For the text-containing cell, return its midpoint in [X, Y] coordinate format. 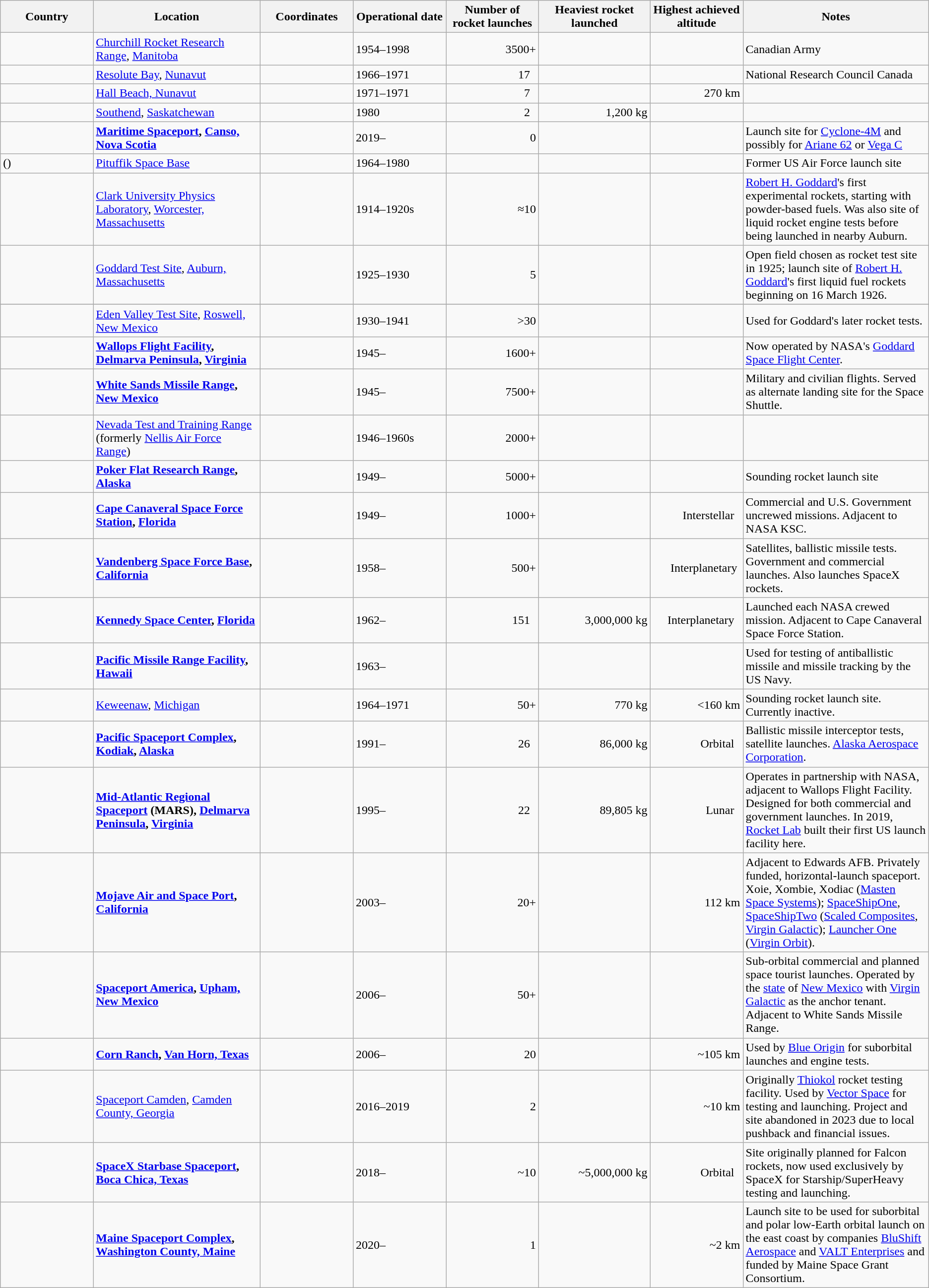
Clark University Physics Laboratory, Worcester, Massachusetts [177, 209]
1980 [400, 112]
Commercial and U.S. Government uncrewed missions. Adjacent to NASA KSC. [836, 516]
Notes [836, 17]
22 [492, 810]
Site originally planned for Falcon rockets, now used exclusively by SpaceX for Starship/SuperHeavy testing and launching. [836, 1172]
Sounding rocket launch site. Currently inactive. [836, 705]
7 [492, 93]
1991– [400, 744]
3,000,000 kg [595, 620]
Highest achieved altitude [697, 17]
1966–1971 [400, 74]
1964–1980 [400, 163]
Churchill Rocket Research Range, Manitoba [177, 49]
Coordinates [307, 17]
≈10 [492, 209]
Spaceport America, Upham, New Mexico [177, 995]
500+ [492, 568]
3500+ [492, 49]
1914–1920s [400, 209]
SpaceX Starbase Spaceport, Boca Chica, Texas [177, 1172]
Cape Canaveral Space Force Station, Florida [177, 516]
Vandenberg Space Force Base, California [177, 568]
Southend, Saskatchewan [177, 112]
Heaviest rocket launched [595, 17]
2000+ [492, 438]
1963– [400, 666]
2019– [400, 138]
20+ [492, 902]
~105 km [697, 1054]
Eden Valley Test Site, Roswell, New Mexico [177, 321]
1962– [400, 620]
1600+ [492, 352]
Spaceport Camden, Camden County, Georgia [177, 1106]
Corn Ranch, Van Horn, Texas [177, 1054]
5 [492, 275]
White Sands Missile Range, New Mexico [177, 392]
2016–2019 [400, 1106]
1995– [400, 810]
Satellites, ballistic missile tests. Government and commercial launches. Also launches SpaceX rockets. [836, 568]
~5,000,000 kg [595, 1172]
2018– [400, 1172]
~10 [492, 1172]
() [47, 163]
>30 [492, 321]
Pituffik Space Base [177, 163]
Nevada Test and Training Range (formerly Nellis Air Force Range) [177, 438]
1946–1960s [400, 438]
1954–1998 [400, 49]
89,805 kg [595, 810]
Operational date [400, 17]
2020– [400, 1245]
Pacific Missile Range Facility, Hawaii [177, 666]
Now operated by NASA's Goddard Space Flight Center. [836, 352]
Wallops Flight Facility, Delmarva Peninsula, Virginia [177, 352]
1000+ [492, 516]
Used for Goddard's later rocket tests. [836, 321]
20 [492, 1054]
Mid-Atlantic Regional Spaceport (MARS), Delmarva Peninsula, Virginia [177, 810]
1964–1971 [400, 705]
0 [492, 138]
Former US Air Force launch site [836, 163]
Ballistic missile interceptor tests, satellite launches. Alaska Aerospace Corporation. [836, 744]
17 [492, 74]
Keweenaw, Michigan [177, 705]
1930–1941 [400, 321]
112 km [697, 902]
~10 km [697, 1106]
Maine Spaceport Complex, Washington County, Maine [177, 1245]
Interstellar [697, 516]
770 kg [595, 705]
86,000 kg [595, 744]
5000+ [492, 476]
Number of rocket launches [492, 17]
Mojave Air and Space Port, California [177, 902]
Military and civilian flights. Served as alternate landing site for the Space Shuttle. [836, 392]
Location [177, 17]
1 [492, 1245]
Poker Flat Research Range, Alaska [177, 476]
Canadian Army [836, 49]
Launch site for Cyclone-4M and possibly for Ariane 62 or Vega C [836, 138]
Country [47, 17]
7500+ [492, 392]
1,200 kg [595, 112]
1925–1930 [400, 275]
Pacific Spaceport Complex, Kodiak, Alaska [177, 744]
1958– [400, 568]
270 km [697, 93]
Maritime Spaceport, Canso, Nova Scotia [177, 138]
2003– [400, 902]
Lunar [697, 810]
<160 km [697, 705]
Launched each NASA crewed mission. Adjacent to Cape Canaveral Space Force Station. [836, 620]
151 [492, 620]
~2 km [697, 1245]
1971–1971 [400, 93]
Goddard Test Site, Auburn, Massachusetts [177, 275]
Open field chosen as rocket test site in 1925; launch site of Robert H. Goddard's first liquid fuel rockets beginning on 16 March 1926. [836, 275]
Used for testing of antiballistic missile and missile tracking by the US Navy. [836, 666]
Resolute Bay, Nunavut [177, 74]
26 [492, 744]
Used by Blue Origin for suborbital launches and engine tests. [836, 1054]
Hall Beach, Nunavut [177, 93]
Kennedy Space Center, Florida [177, 620]
National Research Council Canada [836, 74]
Sounding rocket launch site [836, 476]
